Provide the (x, y) coordinate of the cell's center where the given text is located.  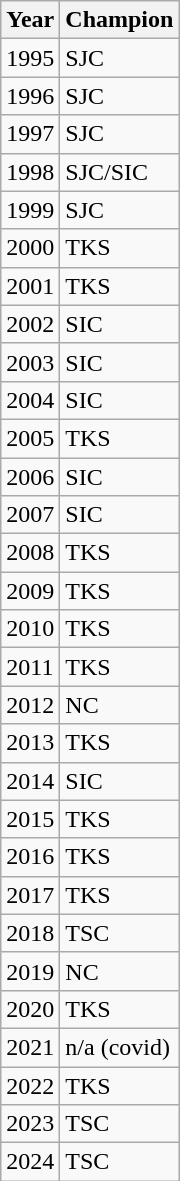
2019 (30, 971)
2000 (30, 248)
2002 (30, 324)
2004 (30, 400)
2003 (30, 362)
2013 (30, 743)
2007 (30, 515)
Champion (120, 20)
2012 (30, 705)
2010 (30, 629)
2021 (30, 1047)
2008 (30, 553)
2005 (30, 438)
n/a (covid) (120, 1047)
1996 (30, 96)
2009 (30, 591)
1999 (30, 210)
2022 (30, 1085)
Year (30, 20)
2015 (30, 819)
1998 (30, 172)
2023 (30, 1124)
2016 (30, 857)
2024 (30, 1162)
2018 (30, 933)
2011 (30, 667)
SJC/SIC (120, 172)
2020 (30, 1009)
2006 (30, 477)
2001 (30, 286)
1997 (30, 134)
2017 (30, 895)
2014 (30, 781)
1995 (30, 58)
